Capture the cell that displays the provided text and extract its [x, y] central coordinate. 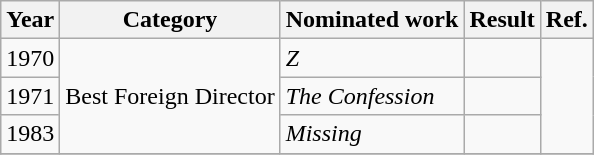
Year [30, 20]
1970 [30, 58]
Best Foreign Director [170, 96]
Z [372, 58]
1971 [30, 96]
Result [502, 20]
Ref. [566, 20]
The Confession [372, 96]
Category [170, 20]
Missing [372, 134]
Nominated work [372, 20]
1983 [30, 134]
